Search for the cell housing the specified text and yield its (x, y) center coordinate. 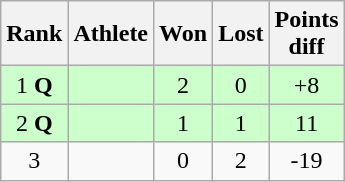
+8 (306, 85)
1 Q (34, 85)
Lost (241, 34)
11 (306, 123)
2 Q (34, 123)
3 (34, 161)
-19 (306, 161)
Rank (34, 34)
Won (184, 34)
Pointsdiff (306, 34)
Athlete (111, 34)
